Identify which cell holds the provided text, then report its [X, Y] central coordinate. 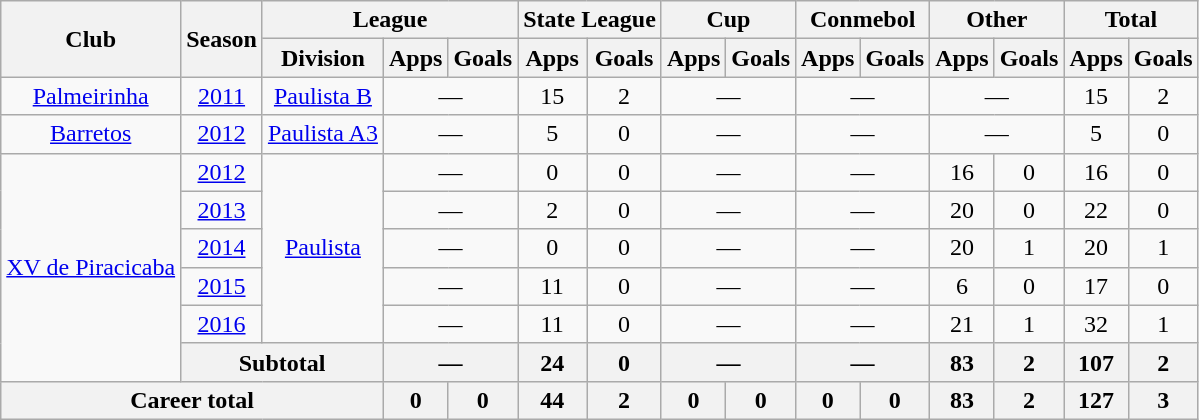
32 [1096, 324]
League [390, 20]
17 [1096, 286]
2015 [222, 286]
2011 [222, 96]
44 [552, 400]
24 [552, 362]
Other [997, 20]
6 [962, 286]
Conmebol [863, 20]
Club [91, 39]
Paulista A3 [322, 134]
Paulista B [322, 96]
107 [1096, 362]
Barretos [91, 134]
127 [1096, 400]
Palmeirinha [91, 96]
Cup [728, 20]
2013 [222, 210]
Paulista [322, 248]
3 [1163, 400]
Subtotal [282, 362]
XV de Piracicaba [91, 267]
2016 [222, 324]
Total [1131, 20]
State League [590, 20]
21 [962, 324]
22 [1096, 210]
Division [322, 58]
2014 [222, 248]
Career total [192, 400]
Season [222, 39]
